Determine the (x, y) coordinate at the center of the cell enclosing the given text.  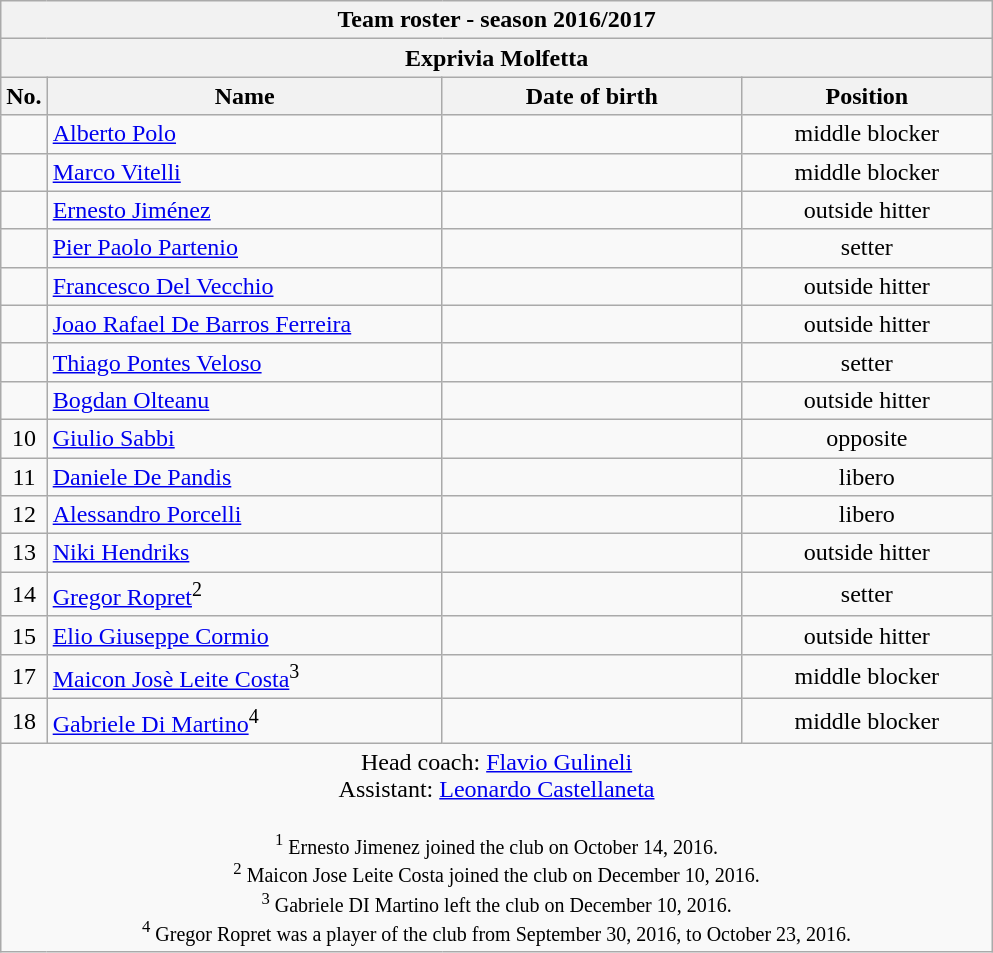
15 (24, 635)
Giulio Sabbi (244, 438)
Bogdan Olteanu (244, 400)
Daniele De Pandis (244, 477)
Exprivia Molfetta (497, 58)
12 (24, 515)
Maicon Josè Leite Costa3 (244, 676)
Alessandro Porcelli (244, 515)
Alberto Polo (244, 134)
Gregor Ropret2 (244, 594)
Marco Vitelli (244, 172)
Joao Rafael De Barros Ferreira (244, 324)
Elio Giuseppe Cormio (244, 635)
14 (24, 594)
Francesco Del Vecchio (244, 286)
Thiago Pontes Veloso (244, 362)
Name (244, 96)
13 (24, 553)
Ernesto Jiménez (244, 210)
10 (24, 438)
17 (24, 676)
Niki Hendriks (244, 553)
Pier Paolo Partenio (244, 248)
No. (24, 96)
11 (24, 477)
Position (866, 96)
18 (24, 722)
Team roster - season 2016/2017 (497, 20)
Gabriele Di Martino4 (244, 722)
Date of birth (592, 96)
opposite (866, 438)
